Return [x, y] of the center of cell containing provided text 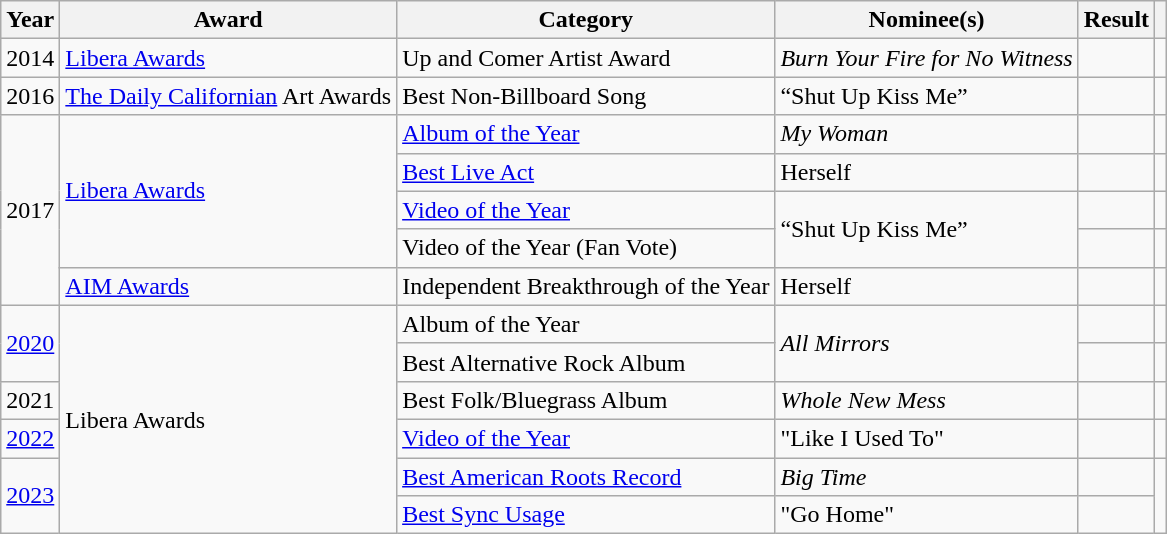
Independent Breakthrough of the Year [586, 286]
Nominee(s) [926, 20]
Best American Roots Record [586, 477]
My Woman [926, 134]
Best Live Act [586, 172]
2023 [30, 496]
2020 [30, 343]
2016 [30, 96]
AIM Awards [228, 286]
Year [30, 20]
The Daily Californian Art Awards [228, 96]
Result [1116, 20]
Video of the Year (Fan Vote) [586, 248]
"Like I Used To" [926, 438]
Best Alternative Rock Album [586, 362]
2017 [30, 210]
2014 [30, 58]
Whole New Mess [926, 400]
Up and Comer Artist Award [586, 58]
"Go Home" [926, 515]
2021 [30, 400]
Best Sync Usage [586, 515]
Best Folk/Bluegrass Album [586, 400]
All Mirrors [926, 343]
Award [228, 20]
Best Non-Billboard Song [586, 96]
Big Time [926, 477]
2022 [30, 438]
Burn Your Fire for No Witness [926, 58]
Category [586, 20]
